Locate the cell with the specified text and output its (x, y) center coordinate. 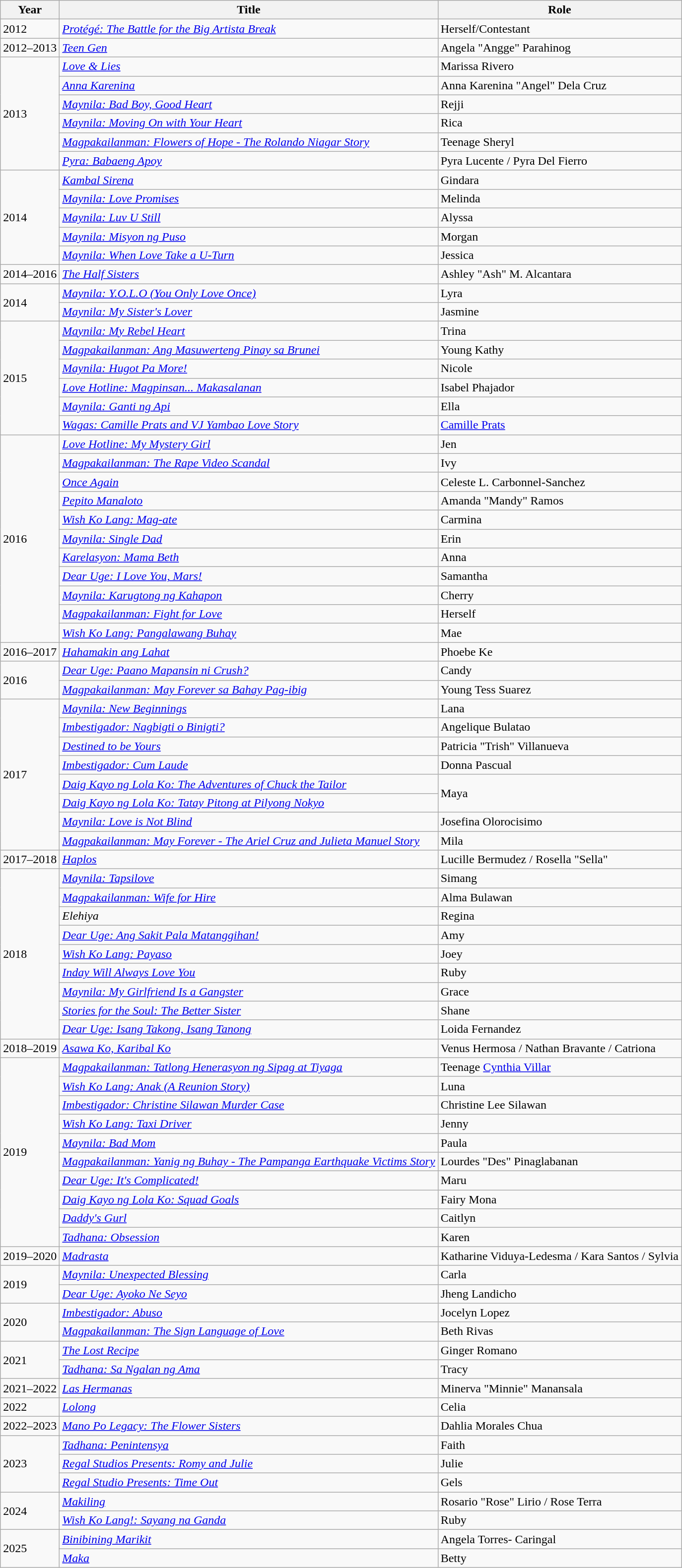
Samantha (559, 576)
Maynila: Love Promises (249, 198)
Love Hotline: My Mystery Girl (249, 444)
Lucille Bermudez / Rosella "Sella" (559, 860)
Wish Ko Lang: Payaso (249, 954)
Magpakailanman: Fight for Love (249, 614)
Luna (559, 1086)
Wish Ko Lang: Taxi Driver (249, 1124)
Anna Karenina (249, 85)
2017–2018 (30, 860)
Karelasyon: Mama Beth (249, 558)
Marissa Rivero (559, 66)
Young Tess Suarez (559, 690)
Carmina (559, 519)
Young Kathy (559, 350)
Celia (559, 1407)
Stories for the Soul: The Better Sister (249, 1010)
2024 (30, 1511)
Maynila: My Rebel Heart (249, 331)
Jocelyn Lopez (559, 1313)
Inday Will Always Love You (249, 973)
Fairy Mona (559, 1199)
Love Hotline: Magpinsan... Makasalanan (249, 387)
2013 (30, 114)
Magpakailanman: Wife for Hire (249, 897)
Ivy (559, 463)
Protégé: The Battle for the Big Artista Break (249, 29)
Alyssa (559, 217)
Role (559, 10)
Alma Bulawan (559, 897)
Maynila: Hugot Pa More! (249, 369)
Daig Kayo ng Lola Ko: Squad Goals (249, 1199)
Grace (559, 992)
Maynila: Bad Mom (249, 1142)
Ashley "Ash" M. Alcantara (559, 274)
Maya (559, 793)
Maynila: Karugtong ng Kahapon (249, 595)
Imbestigador: Nagbigti o Binigti? (249, 727)
Jen (559, 444)
Daddy's Gurl (249, 1218)
Maynila: Bad Boy, Good Heart (249, 104)
Angela "Angge" Parahinog (559, 48)
Celeste L. Carbonnel-Sanchez (559, 482)
2016–2017 (30, 652)
Isabel Phajador (559, 387)
2021 (30, 1360)
Karen (559, 1237)
Maynila: New Beginnings (249, 708)
Lana (559, 708)
Wish Ko Lang: Mag-ate (249, 519)
Anna Karenina "Angel" Dela Cruz (559, 85)
2012–2013 (30, 48)
Melinda (559, 198)
Jenny (559, 1124)
2022–2023 (30, 1426)
Maynila: Y.O.L.O (You Only Love Once) (249, 293)
Destined to be Yours (249, 746)
Imbestigador: Cum Laude (249, 765)
Maka (249, 1558)
2022 (30, 1407)
Katharine Viduya-Ledesma / Kara Santos / Sylvia (559, 1256)
Haplos (249, 860)
2021–2022 (30, 1388)
Maynila: Single Dad (249, 538)
2025 (30, 1549)
Maynila: Ganti ng Api (249, 406)
Ginger Romano (559, 1350)
Daig Kayo ng Lola Ko: Tatay Pitong at Pilyong Nokyo (249, 803)
2018 (30, 954)
Herself/Contestant (559, 29)
2015 (30, 378)
Caitlyn (559, 1218)
Maynila: Luv U Still (249, 217)
Rejji (559, 104)
Magpakailanman: Flowers of Hope - The Rolando Niagar Story (249, 142)
Tracy (559, 1369)
Magpakailanman: Tatlong Henerasyon ng Sipag at Tiyaga (249, 1067)
Regina (559, 916)
Trina (559, 331)
Tadhana: Sa Ngalan ng Ama (249, 1369)
Magpakailanman: The Rape Video Scandal (249, 463)
Teenage Cynthia Villar (559, 1067)
Angelique Bulatao (559, 727)
Imbestigador: Abuso (249, 1313)
Amanda "Mandy" Ramos (559, 501)
Gels (559, 1483)
Christine Lee Silawan (559, 1105)
Beth Rivas (559, 1331)
Pepito Manaloto (249, 501)
Herself (559, 614)
Gindara (559, 180)
Morgan (559, 237)
Anna (559, 558)
Loida Fernandez (559, 1029)
Rosario "Rose" Lirio / Rose Terra (559, 1502)
Maynila: Tapsilove (249, 878)
Year (30, 10)
Magpakailanman: Ang Masuwerteng Pinay sa Brunei (249, 350)
Simang (559, 878)
Nicole (559, 369)
Candy (559, 671)
Maynila: Love is Not Blind (249, 821)
Magpakailanman: Yanig ng Buhay - The Pampanga Earthquake Victims Story (249, 1162)
Cherry (559, 595)
Phoebe Ke (559, 652)
Patricia "Trish" Villanueva (559, 746)
Maynila: My Sister's Lover (249, 312)
Wish Ko Lang: Anak (A Reunion Story) (249, 1086)
Dear Uge: Ang Sakit Pala Matanggihan! (249, 935)
Wish Ko Lang: Pangalawang Buhay (249, 633)
2019–2020 (30, 1256)
Kambal Sirena (249, 180)
Dear Uge: Ayoko Ne Seyo (249, 1294)
Jheng Landicho (559, 1294)
Title (249, 10)
Magpakailanman: The Sign Language of Love (249, 1331)
Once Again (249, 482)
Joey (559, 954)
Josefina Olorocisimo (559, 821)
Asawa Ko, Karibal Ko (249, 1048)
Minerva "Minnie" Manansala (559, 1388)
Erin (559, 538)
Mila (559, 841)
Tadhana: Penintensya (249, 1445)
Maru (559, 1181)
Magpakailanman: May Forever sa Bahay Pag-ibig (249, 690)
Teenage Sheryl (559, 142)
Venus Hermosa / Nathan Bravante / Catriona (559, 1048)
Mae (559, 633)
Maynila: Unexpected Blessing (249, 1275)
The Lost Recipe (249, 1350)
2012 (30, 29)
Magpakailanman: May Forever - The Ariel Cruz and Julieta Manuel Story (249, 841)
2014–2016 (30, 274)
Madrasta (249, 1256)
Teen Gen (249, 48)
Maynila: When Love Take a U-Turn (249, 255)
Maynila: My Girlfriend Is a Gangster (249, 992)
Betty (559, 1558)
Regal Studios Presents: Romy and Julie (249, 1464)
Amy (559, 935)
Love & Lies (249, 66)
Maynila: Misyon ng Puso (249, 237)
Dear Uge: I Love You, Mars! (249, 576)
Jessica (559, 255)
Camille Prats (559, 425)
Faith (559, 1445)
Maynila: Moving On with Your Heart (249, 123)
2018–2019 (30, 1048)
Daig Kayo ng Lola Ko: The Adventures of Chuck the Tailor (249, 784)
Regal Studio Presents: Time Out (249, 1483)
Rica (559, 123)
Imbestigador: Christine Silawan Murder Case (249, 1105)
Carla (559, 1275)
Donna Pascual (559, 765)
Paula (559, 1142)
Pyra Lucente / Pyra Del Fierro (559, 161)
2023 (30, 1464)
2017 (30, 774)
Lyra (559, 293)
Jasmine (559, 312)
Angela Torres- Caringal (559, 1539)
Lolong (249, 1407)
Wish Ko Lang!: Sayang na Ganda (249, 1520)
Binibining Marikit (249, 1539)
Pyra: Babaeng Apoy (249, 161)
Elehiya (249, 916)
Dahlia Morales Chua (559, 1426)
Mano Po Legacy: The Flower Sisters (249, 1426)
Hahamakin ang Lahat (249, 652)
The Half Sisters (249, 274)
Julie (559, 1464)
Dear Uge: Paano Mapansin ni Crush? (249, 671)
Shane (559, 1010)
Ella (559, 406)
Dear Uge: Isang Takong, Isang Tanong (249, 1029)
Dear Uge: It's Complicated! (249, 1181)
Las Hermanas (249, 1388)
Lourdes "Des" Pinaglabanan (559, 1162)
Makiling (249, 1502)
2020 (30, 1322)
Wagas: Camille Prats and VJ Yambao Love Story (249, 425)
Tadhana: Obsession (249, 1237)
